Determine the (x, y) coordinate at the center of the cell enclosing the given text.  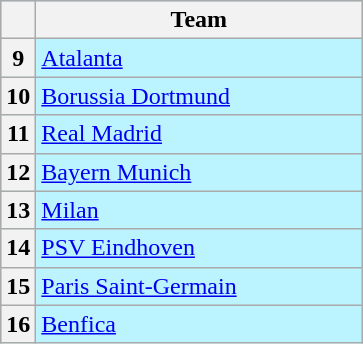
11 (18, 134)
9 (18, 58)
Benfica (199, 324)
14 (18, 248)
Real Madrid (199, 134)
13 (18, 210)
Milan (199, 210)
PSV Eindhoven (199, 248)
10 (18, 96)
Atalanta (199, 58)
Borussia Dortmund (199, 96)
15 (18, 286)
Paris Saint-Germain (199, 286)
16 (18, 324)
Team (199, 20)
12 (18, 172)
Bayern Munich (199, 172)
